Scan for the cell matching the given text and deliver its (x, y) coordinate at center. 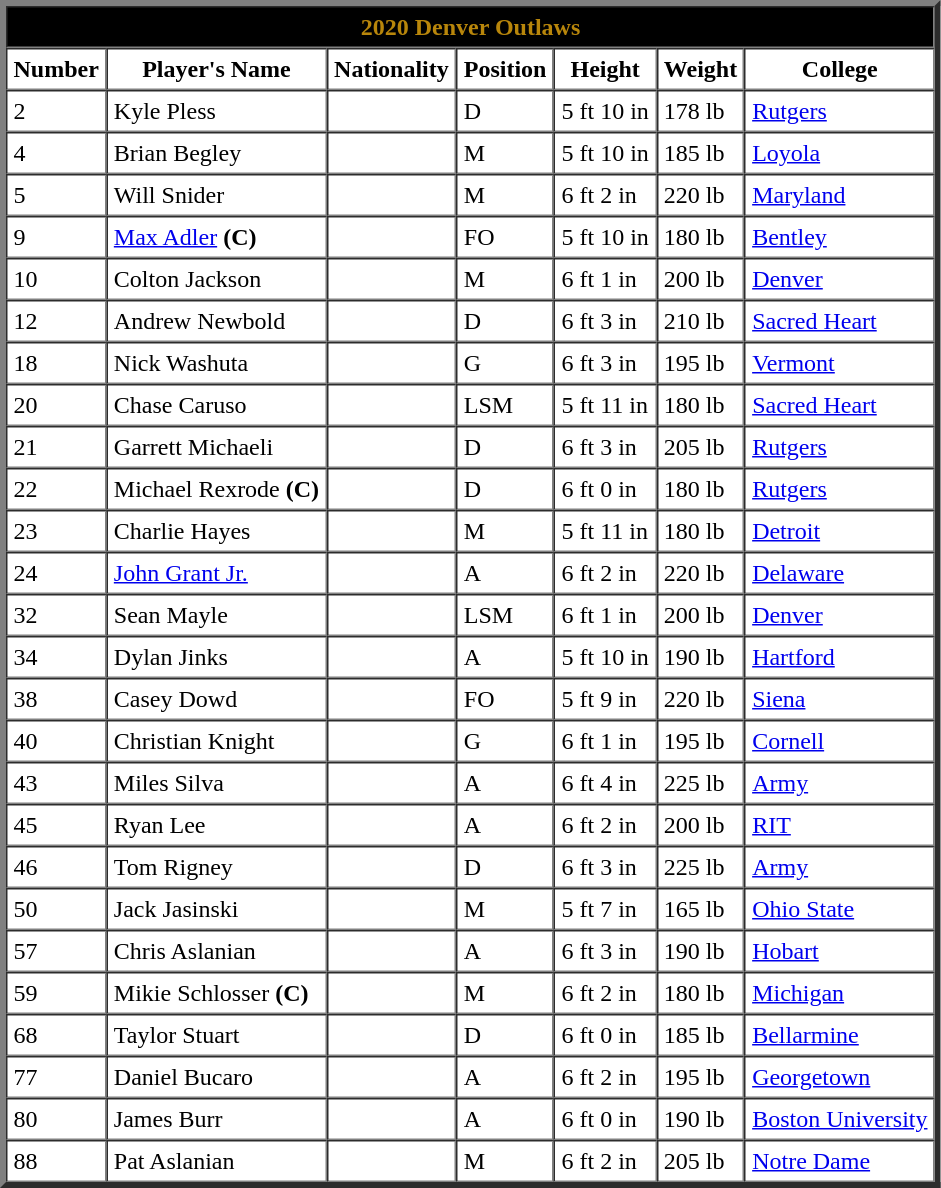
80 (56, 1119)
Detroit (840, 531)
Daniel Bucaro (216, 1077)
210 lb (700, 321)
2 (56, 111)
Vermont (840, 363)
Kyle Pless (216, 111)
5 ft 7 in (605, 909)
5 ft 9 in (605, 699)
Nick Washuta (216, 363)
Chase Caruso (216, 405)
James Burr (216, 1119)
23 (56, 531)
32 (56, 615)
20 (56, 405)
178 lb (700, 111)
21 (56, 447)
Charlie Hayes (216, 531)
Chris Aslanian (216, 951)
John Grant Jr. (216, 573)
Siena (840, 699)
4 (56, 153)
Delaware (840, 573)
College (840, 69)
45 (56, 825)
Notre Dame (840, 1161)
Dylan Jinks (216, 657)
88 (56, 1161)
5 (56, 195)
Casey Dowd (216, 699)
Ohio State (840, 909)
10 (56, 279)
Tom Rigney (216, 867)
46 (56, 867)
Hartford (840, 657)
9 (56, 237)
Garrett Michaeli (216, 447)
Maryland (840, 195)
Bentley (840, 237)
Cornell (840, 741)
18 (56, 363)
Height (605, 69)
Brian Begley (216, 153)
Will Snider (216, 195)
Andrew Newbold (216, 321)
Michigan (840, 993)
77 (56, 1077)
Max Adler (C) (216, 237)
Hobart (840, 951)
50 (56, 909)
Nationality (392, 69)
Bellarmine (840, 1035)
Boston University (840, 1119)
Taylor Stuart (216, 1035)
RIT (840, 825)
43 (56, 783)
24 (56, 573)
Player's Name (216, 69)
Christian Knight (216, 741)
68 (56, 1035)
Colton Jackson (216, 279)
2020 Denver Outlaws (470, 27)
Sean Mayle (216, 615)
12 (56, 321)
22 (56, 489)
57 (56, 951)
34 (56, 657)
Michael Rexrode (C) (216, 489)
Ryan Lee (216, 825)
165 lb (700, 909)
Number (56, 69)
40 (56, 741)
Jack Jasinski (216, 909)
Mikie Schlosser (C) (216, 993)
59 (56, 993)
Weight (700, 69)
Georgetown (840, 1077)
6 ft 4 in (605, 783)
Position (505, 69)
Miles Silva (216, 783)
Loyola (840, 153)
38 (56, 699)
Pat Aslanian (216, 1161)
